Pinpoint the cell where the given text exists, returning its (X, Y) midpoint coordinate. 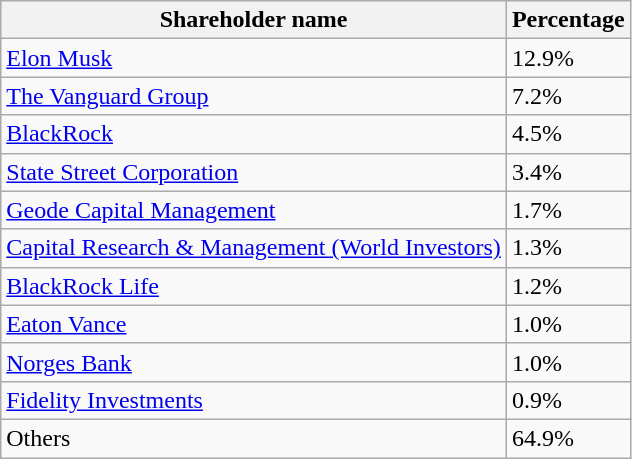
Norges Bank (254, 362)
BlackRock (254, 134)
Shareholder name (254, 20)
State Street Corporation (254, 172)
4.5% (568, 134)
Geode Capital Management (254, 210)
1.2% (568, 286)
12.9% (568, 58)
BlackRock Life (254, 286)
Elon Musk (254, 58)
Fidelity Investments (254, 400)
The Vanguard Group (254, 96)
3.4% (568, 172)
7.2% (568, 96)
Others (254, 438)
0.9% (568, 400)
Percentage (568, 20)
1.7% (568, 210)
64.9% (568, 438)
1.3% (568, 248)
Capital Research & Management (World Investors) (254, 248)
Eaton Vance (254, 324)
